Search for the cell housing the specified text and yield its (X, Y) center coordinate. 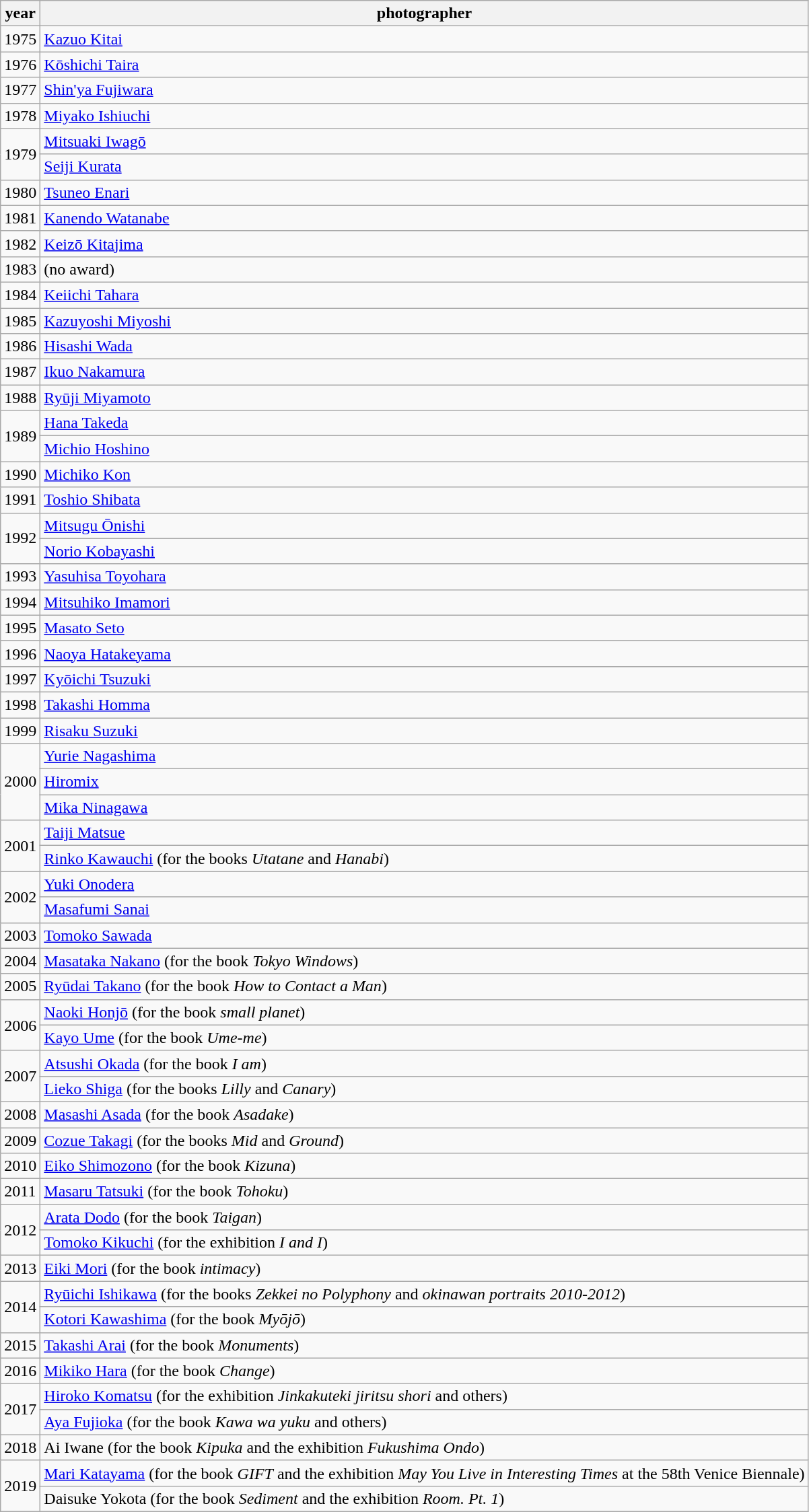
photographer (424, 13)
Takashi Arai (for the book Monuments) (424, 1345)
Ryūichi Ishikawa (for the books Zekkei no Polyphony and okinawan portraits 2010-2012) (424, 1294)
1992 (20, 538)
2009 (20, 1141)
(no award) (424, 269)
1985 (20, 321)
Yuki Onodera (424, 884)
Kazuyoshi Miyoshi (424, 321)
2018 (20, 1447)
Arata Dodo (for the book Taigan) (424, 1217)
Tsuneo Enari (424, 192)
1991 (20, 500)
1977 (20, 90)
Kayo Ume (for the book Ume-me) (424, 1038)
Ryūji Miyamoto (424, 398)
Toshio Shibata (424, 500)
2002 (20, 897)
1993 (20, 577)
Michio Hoshino (424, 449)
Daisuke Yokota (for the book Sediment and the exhibition Room. Pt. 1) (424, 1499)
1988 (20, 398)
Atsushi Okada (for the book I am) (424, 1063)
Yurie Nagashima (424, 756)
2016 (20, 1371)
Ryūdai Takano (for the book How to Contact a Man) (424, 986)
1980 (20, 192)
Hisashi Wada (424, 347)
year (20, 13)
Eiki Mori (for the book intimacy) (424, 1268)
Risaku Suzuki (424, 730)
2011 (20, 1192)
Hana Takeda (424, 423)
Masaru Tatsuki (for the book Tohoku) (424, 1192)
Keizō Kitajima (424, 244)
1994 (20, 602)
1978 (20, 116)
1981 (20, 218)
1979 (20, 154)
Hiroko Komatsu (for the exhibition Jinkakuteki jiritsu shori and others) (424, 1396)
Naoki Honjō (for the book small planet) (424, 1012)
2019 (20, 1486)
Masashi Asada (for the book Asadake) (424, 1114)
Cozue Takagi (for the books Mid and Ground) (424, 1141)
Kotori Kawashima (for the book Myōjō) (424, 1320)
Mikiko Hara (for the book Change) (424, 1371)
Seiji Kurata (424, 167)
Kōshichi Taira (424, 65)
Hiromix (424, 782)
Mari Katayama (for the book GIFT and the exhibition May You Live in Interesting Times at the 58th Venice Biennale) (424, 1473)
1995 (20, 628)
Kanendo Watanabe (424, 218)
1997 (20, 679)
Mika Ninagawa (424, 807)
Shin'ya Fujiwara (424, 90)
Yasuhisa Toyohara (424, 577)
2015 (20, 1345)
2005 (20, 986)
1987 (20, 372)
Kazuo Kitai (424, 39)
1984 (20, 295)
2007 (20, 1076)
2004 (20, 961)
2017 (20, 1409)
Taiji Matsue (424, 833)
Mitsuaki Iwagō (424, 141)
Takashi Homma (424, 705)
2008 (20, 1114)
Kyōichi Tsuzuki (424, 679)
1999 (20, 730)
1998 (20, 705)
Ai Iwane (for the book Kipuka and the exhibition Fukushima Ondo) (424, 1447)
2000 (20, 782)
Masataka Nakano (for the book Tokyo Windows) (424, 961)
2001 (20, 846)
Lieko Shiga (for the books Lilly and Canary) (424, 1089)
2014 (20, 1307)
1983 (20, 269)
Ikuo Nakamura (424, 372)
1990 (20, 474)
2003 (20, 935)
Mitsuhiko Imamori (424, 602)
Norio Kobayashi (424, 551)
1986 (20, 347)
Aya Fujioka (for the book Kawa wa yuku and others) (424, 1422)
Masafumi Sanai (424, 910)
Tomoko Sawada (424, 935)
2013 (20, 1268)
Rinko Kawauchi (for the books Utatane and Hanabi) (424, 859)
2006 (20, 1025)
2012 (20, 1230)
1976 (20, 65)
Tomoko Kikuchi (for the exhibition I and I) (424, 1243)
1989 (20, 436)
Miyako Ishiuchi (424, 116)
Mitsugu Ōnishi (424, 526)
1975 (20, 39)
1996 (20, 653)
Eiko Shimozono (for the book Kizuna) (424, 1166)
Michiko Kon (424, 474)
1982 (20, 244)
2010 (20, 1166)
Keiichi Tahara (424, 295)
Naoya Hatakeyama (424, 653)
Masato Seto (424, 628)
